Find where the given text appears and provide that cell's center as [x, y] coordinate. 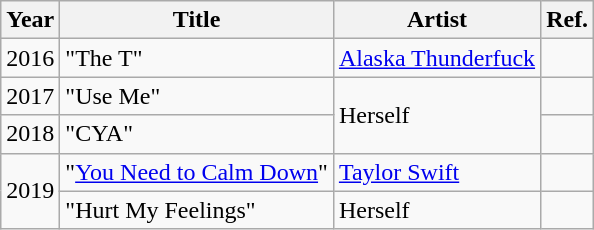
"You Need to Calm Down" [197, 172]
2016 [30, 58]
"Use Me" [197, 96]
2019 [30, 191]
Title [197, 20]
"The T" [197, 58]
2018 [30, 134]
"CYA" [197, 134]
Taylor Swift [436, 172]
Ref. [568, 20]
Artist [436, 20]
Alaska Thunderfuck [436, 58]
"Hurt My Feelings" [197, 210]
Year [30, 20]
2017 [30, 96]
